Scan for the cell matching the given text and deliver its (x, y) coordinate at center. 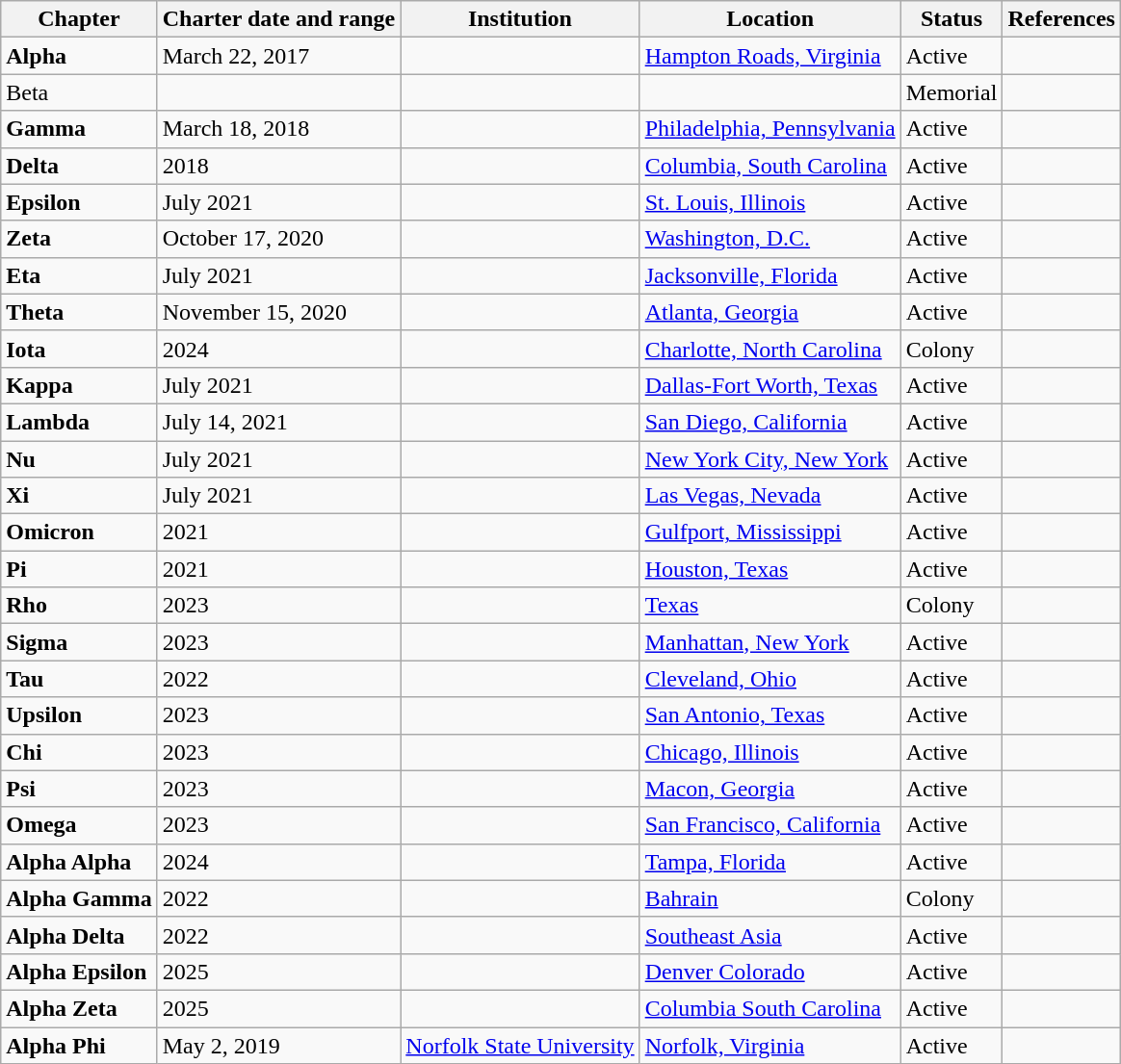
Norfolk State University (520, 1045)
Columbia, South Carolina (770, 166)
Alpha Epsilon (79, 972)
Psi (79, 789)
Cleveland, Ohio (770, 679)
Zeta (79, 239)
Columbia South Carolina (770, 1008)
Tau (79, 679)
Denver Colorado (770, 972)
Institution (520, 19)
Theta (79, 312)
New York City, New York (770, 459)
Alpha Alpha (79, 862)
Memorial (952, 92)
References (1061, 19)
Gulfport, Mississippi (770, 532)
Chicago, Illinois (770, 752)
November 15, 2020 (279, 312)
Lambda (79, 422)
October 17, 2020 (279, 239)
Dallas-Fort Worth, Texas (770, 385)
Alpha Delta (79, 935)
May 2, 2019 (279, 1045)
Iota (79, 349)
Manhattan, New York (770, 642)
Upsilon (79, 715)
Bahrain (770, 898)
Hampton Roads, Virginia (770, 56)
Jacksonville, Florida (770, 275)
Sigma (79, 642)
Alpha (79, 56)
Location (770, 19)
Tampa, Florida (770, 862)
Alpha Phi (79, 1045)
2018 (279, 166)
Xi (79, 496)
St. Louis, Illinois (770, 202)
San Antonio, Texas (770, 715)
Alpha Gamma (79, 898)
Eta (79, 275)
March 18, 2018 (279, 129)
Southeast Asia (770, 935)
Epsilon (79, 202)
March 22, 2017 (279, 56)
Charter date and range (279, 19)
Macon, Georgia (770, 789)
Gamma (79, 129)
Rho (79, 606)
Las Vegas, Nevada (770, 496)
Delta (79, 166)
Alpha Zeta (79, 1008)
Omicron (79, 532)
San Francisco, California (770, 825)
Pi (79, 569)
July 14, 2021 (279, 422)
Chapter (79, 19)
Omega (79, 825)
Kappa (79, 385)
Nu (79, 459)
Texas (770, 606)
Chi (79, 752)
Houston, Texas (770, 569)
Beta (79, 92)
San Diego, California (770, 422)
Atlanta, Georgia (770, 312)
Charlotte, North Carolina (770, 349)
Status (952, 19)
Washington, D.C. (770, 239)
Philadelphia, Pennsylvania (770, 129)
Norfolk, Virginia (770, 1045)
